Identify which cell holds the provided text, then report its [x, y] central coordinate. 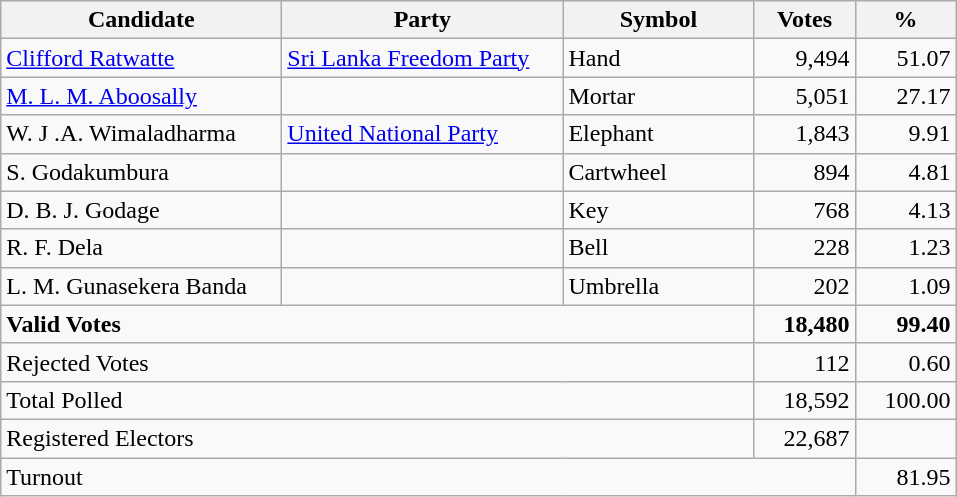
Mortar [658, 96]
22,687 [804, 438]
9.91 [906, 134]
Cartwheel [658, 172]
Clifford Ratwatte [142, 58]
Party [422, 20]
Bell [658, 248]
L. M. Gunasekera Banda [142, 286]
Symbol [658, 20]
Sri Lanka Freedom Party [422, 58]
W. J .A. Wimaladharma [142, 134]
0.60 [906, 362]
51.07 [906, 58]
Elephant [658, 134]
S. Godakumbura [142, 172]
R. F. Dela [142, 248]
D. B. J. Godage [142, 210]
768 [804, 210]
Turnout [428, 477]
Votes [804, 20]
United National Party [422, 134]
1.09 [906, 286]
Key [658, 210]
Total Polled [378, 400]
18,592 [804, 400]
228 [804, 248]
99.40 [906, 324]
27.17 [906, 96]
4.13 [906, 210]
5,051 [804, 96]
Registered Electors [378, 438]
894 [804, 172]
Rejected Votes [378, 362]
81.95 [906, 477]
M. L. M. Aboosally [142, 96]
1.23 [906, 248]
112 [804, 362]
100.00 [906, 400]
4.81 [906, 172]
202 [804, 286]
% [906, 20]
Umbrella [658, 286]
Valid Votes [378, 324]
18,480 [804, 324]
Candidate [142, 20]
9,494 [804, 58]
Hand [658, 58]
1,843 [804, 134]
